Detect which cell encompasses the target text, then output its [X, Y] center coordinate. 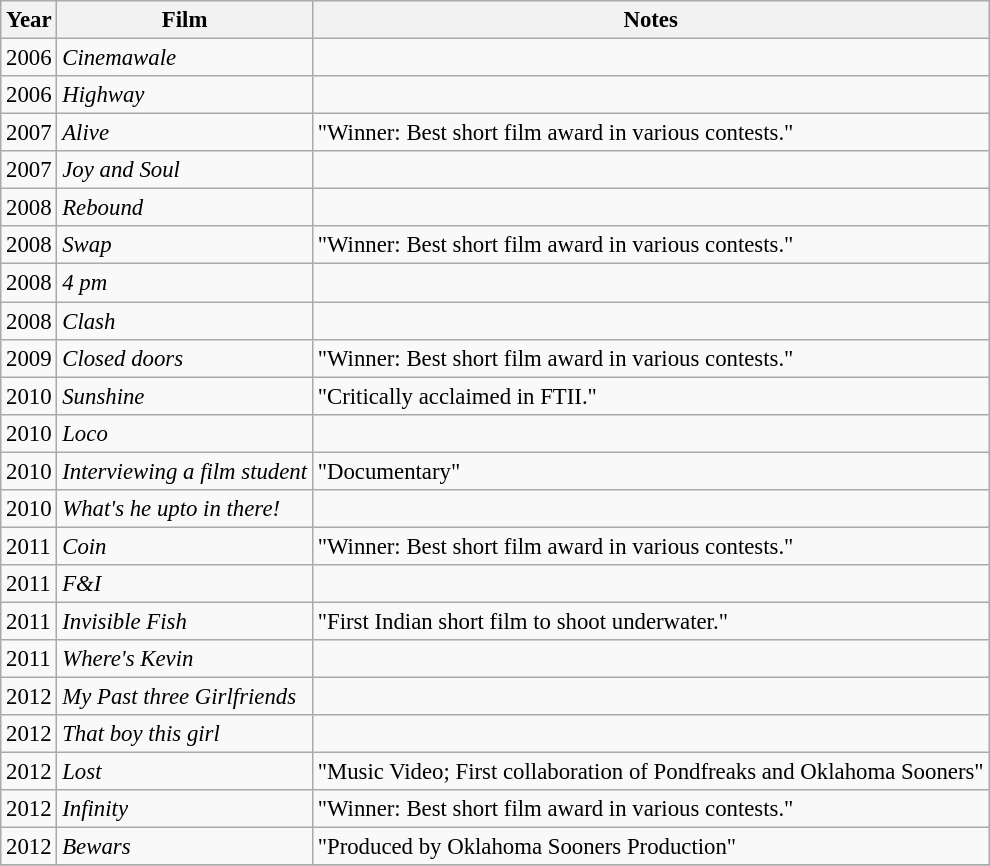
Cinemawale [184, 58]
Joy and Soul [184, 170]
Coin [184, 546]
My Past three Girlfriends [184, 697]
Lost [184, 772]
Clash [184, 321]
Swap [184, 245]
"Critically acclaimed in FTII." [650, 396]
That boy this girl [184, 734]
Rebound [184, 208]
Alive [184, 133]
Interviewing a film student [184, 471]
Notes [650, 20]
"First Indian short film to shoot underwater." [650, 621]
What's he upto in there! [184, 509]
Film [184, 20]
"Documentary" [650, 471]
Bewars [184, 847]
F&I [184, 584]
4 pm [184, 283]
Invisible Fish [184, 621]
Sunshine [184, 396]
"Music Video; First collaboration of Pondfreaks and Oklahoma Sooners" [650, 772]
"Produced by Oklahoma Sooners Production" [650, 847]
Where's Kevin [184, 659]
Infinity [184, 809]
Closed doors [184, 358]
2009 [29, 358]
Loco [184, 433]
Year [29, 20]
Highway [184, 95]
